Extract the (X, Y) coordinate from the center of the cell holding the provided text.  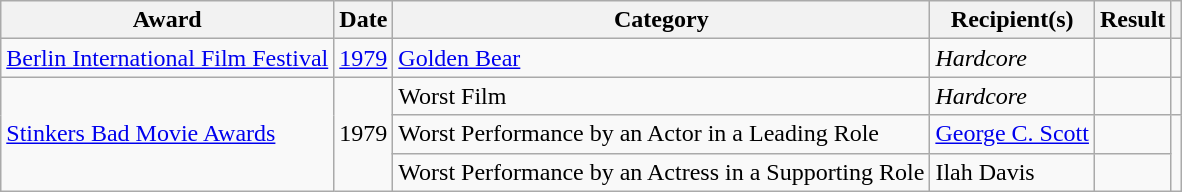
Date (364, 20)
Award (168, 20)
Worst Performance by an Actress in a Supporting Role (662, 172)
Ilah Davis (1012, 172)
Stinkers Bad Movie Awards (168, 134)
Recipient(s) (1012, 20)
Result (1132, 20)
George C. Scott (1012, 134)
Worst Film (662, 96)
Golden Bear (662, 58)
Berlin International Film Festival (168, 58)
Category (662, 20)
Worst Performance by an Actor in a Leading Role (662, 134)
